Return (x, y) of the center of cell containing provided text 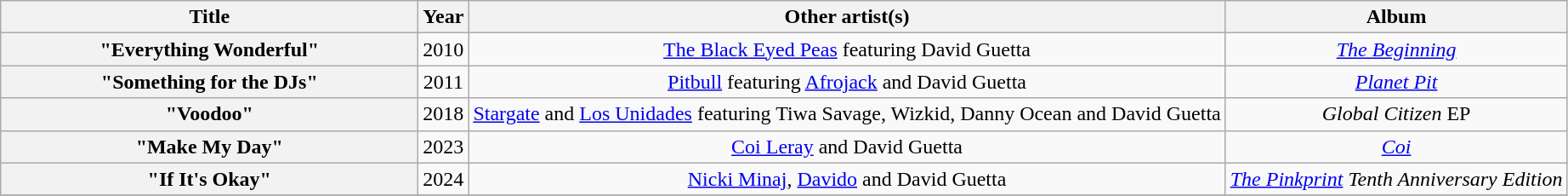
Stargate and Los Unidades featuring Tiwa Savage, Wizkid, Danny Ocean and David Guetta (847, 114)
2023 (444, 147)
The Beginning (1396, 49)
Coi (1396, 147)
"Make My Day" (209, 147)
2018 (444, 114)
The Black Eyed Peas featuring David Guetta (847, 49)
Coi Leray and David Guetta (847, 147)
Album (1396, 17)
"Voodoo" (209, 114)
The Pinkprint Tenth Anniversary Edition (1396, 179)
Global Citizen EP (1396, 114)
"Everything Wonderful" (209, 49)
2010 (444, 49)
Other artist(s) (847, 17)
2024 (444, 179)
"Something for the DJs" (209, 82)
"If It's Okay" (209, 179)
Planet Pit (1396, 82)
Title (209, 17)
Pitbull featuring Afrojack and David Guetta (847, 82)
2011 (444, 82)
Year (444, 17)
Nicki Minaj, Davido and David Guetta (847, 179)
